Capture the cell that displays the provided text and extract its [x, y] central coordinate. 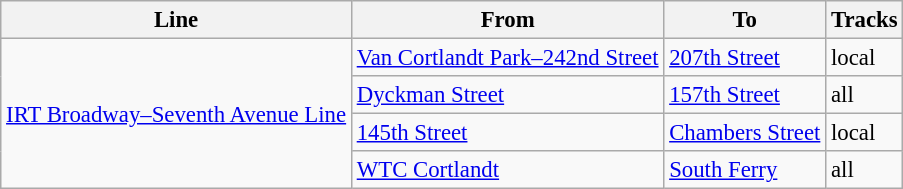
From [507, 20]
Van Cortlandt Park–242nd Street [507, 58]
Chambers Street [745, 133]
Line [176, 20]
Tracks [864, 20]
South Ferry [745, 170]
145th Street [507, 133]
Dyckman Street [507, 95]
157th Street [745, 95]
WTC Cortlandt [507, 170]
IRT Broadway–Seventh Avenue Line [176, 114]
To [745, 20]
207th Street [745, 58]
